Extract the (X, Y) coordinate from the center of the cell holding the provided text.  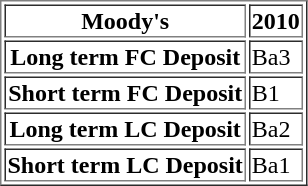
Moody's (124, 20)
Short term LC Deposit (124, 164)
Short term FC Deposit (124, 92)
Ba2 (276, 128)
B1 (276, 92)
Ba1 (276, 164)
Ba3 (276, 56)
Long term FC Deposit (124, 56)
2010 (276, 20)
Long term LC Deposit (124, 128)
